Identify which cell holds the provided text, then report its [x, y] central coordinate. 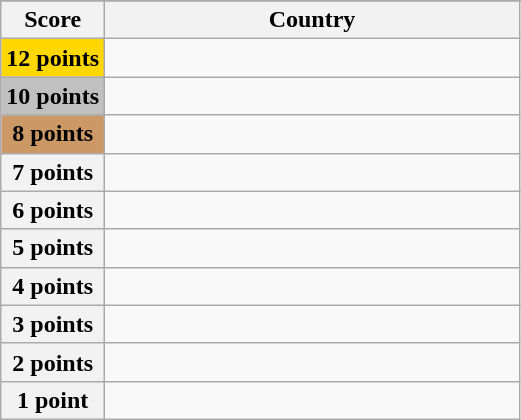
10 points [53, 96]
Score [53, 20]
5 points [53, 248]
Country [312, 20]
7 points [53, 172]
2 points [53, 362]
3 points [53, 324]
1 point [53, 400]
4 points [53, 286]
12 points [53, 58]
8 points [53, 134]
6 points [53, 210]
